From the cell containing the given text, extract its center point as (x, y) coordinate. 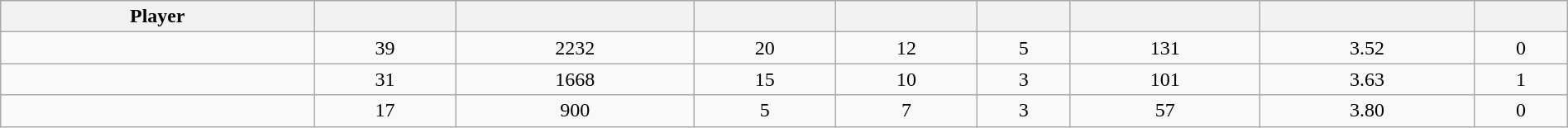
1 (1522, 79)
101 (1165, 79)
2232 (575, 48)
131 (1165, 48)
10 (906, 79)
17 (385, 111)
900 (575, 111)
Player (157, 17)
3.63 (1368, 79)
1668 (575, 79)
3.80 (1368, 111)
12 (906, 48)
7 (906, 111)
31 (385, 79)
15 (764, 79)
20 (764, 48)
3.52 (1368, 48)
57 (1165, 111)
39 (385, 48)
